Find where the given text appears and provide that cell's center as [X, Y] coordinate. 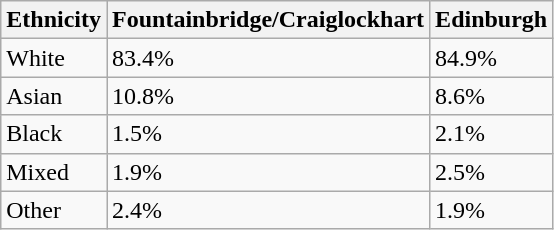
83.4% [268, 58]
Fountainbridge/Craiglockhart [268, 20]
Asian [54, 96]
White [54, 58]
2.4% [268, 210]
8.6% [492, 96]
Black [54, 134]
2.1% [492, 134]
Mixed [54, 172]
Ethnicity [54, 20]
1.5% [268, 134]
84.9% [492, 58]
Edinburgh [492, 20]
10.8% [268, 96]
Other [54, 210]
2.5% [492, 172]
